For the text-containing cell, return its midpoint in (x, y) coordinate format. 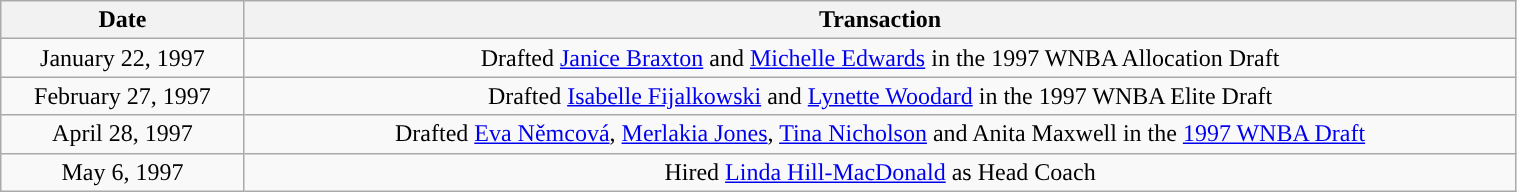
Date (122, 20)
February 27, 1997 (122, 96)
April 28, 1997 (122, 134)
May 6, 1997 (122, 172)
Hired Linda Hill-MacDonald as Head Coach (880, 172)
Transaction (880, 20)
Drafted Janice Braxton and Michelle Edwards in the 1997 WNBA Allocation Draft (880, 58)
Drafted Eva Němcová, Merlakia Jones, Tina Nicholson and Anita Maxwell in the 1997 WNBA Draft (880, 134)
January 22, 1997 (122, 58)
Drafted Isabelle Fijalkowski and Lynette Woodard in the 1997 WNBA Elite Draft (880, 96)
